Scan for the cell matching the given text and deliver its (X, Y) coordinate at center. 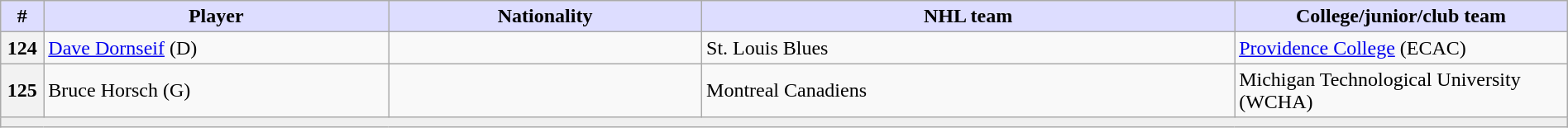
College/junior/club team (1401, 17)
125 (22, 91)
124 (22, 48)
Dave Dornseif (D) (217, 48)
Montreal Canadiens (968, 91)
NHL team (968, 17)
Bruce Horsch (G) (217, 91)
Providence College (ECAC) (1401, 48)
St. Louis Blues (968, 48)
# (22, 17)
Michigan Technological University (WCHA) (1401, 91)
Nationality (546, 17)
Player (217, 17)
